Detect which cell encompasses the target text, then output its [X, Y] center coordinate. 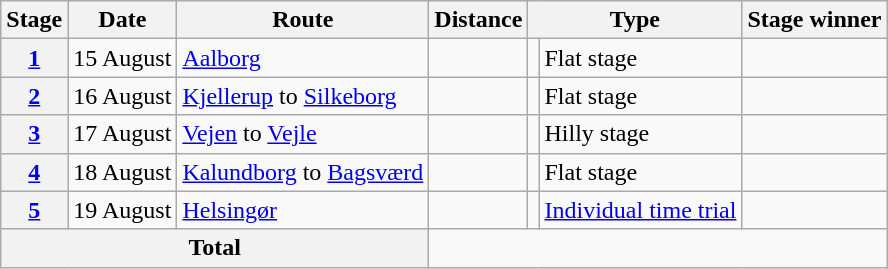
Date [122, 20]
Kalundborg to Bagsværd [303, 172]
18 August [122, 172]
17 August [122, 134]
19 August [122, 210]
Stage winner [814, 20]
4 [34, 172]
Distance [478, 20]
Hilly stage [640, 134]
Total [215, 248]
Aalborg [303, 58]
15 August [122, 58]
2 [34, 96]
Individual time trial [640, 210]
Type [635, 20]
Helsingør [303, 210]
Kjellerup to Silkeborg [303, 96]
1 [34, 58]
3 [34, 134]
5 [34, 210]
Stage [34, 20]
Route [303, 20]
Vejen to Vejle [303, 134]
16 August [122, 96]
